Return the (x, y) coordinate for the center point of the cell that contains the specified text.  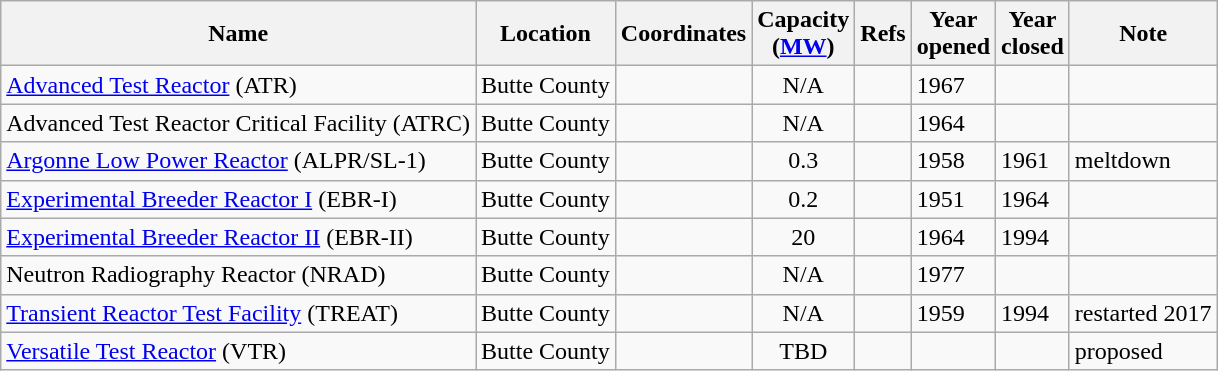
1977 (953, 275)
1959 (953, 313)
Capacity(MW) (804, 34)
Coordinates (683, 34)
Note (1143, 34)
Transient Reactor Test Facility (TREAT) (238, 313)
1958 (953, 161)
TBD (804, 351)
1951 (953, 199)
Location (546, 34)
1967 (953, 85)
Refs (883, 34)
Yearclosed (1033, 34)
Yearopened (953, 34)
proposed (1143, 351)
Argonne Low Power Reactor (ALPR/SL-1) (238, 161)
Experimental Breeder Reactor I (EBR-I) (238, 199)
20 (804, 237)
Versatile Test Reactor (VTR) (238, 351)
Advanced Test Reactor Critical Facility (ATRC) (238, 123)
restarted 2017 (1143, 313)
Name (238, 34)
Neutron Radiography Reactor (NRAD) (238, 275)
Advanced Test Reactor (ATR) (238, 85)
0.2 (804, 199)
0.3 (804, 161)
Experimental Breeder Reactor II (EBR-II) (238, 237)
1961 (1033, 161)
meltdown (1143, 161)
